Determine the (X, Y) coordinate at the center of the cell enclosing the given text.  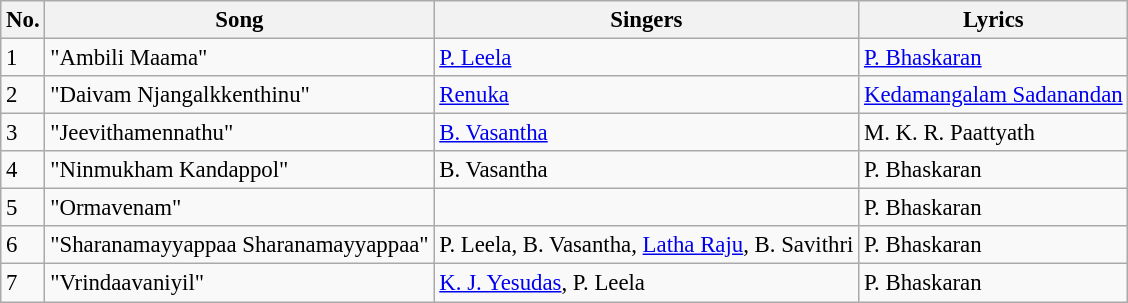
"Jeevithamennathu" (240, 133)
4 (23, 170)
"Ninmukham Kandappol" (240, 170)
2 (23, 95)
M. K. R. Paattyath (994, 133)
7 (23, 283)
Lyrics (994, 20)
Renuka (646, 95)
"Sharanamayyappaa Sharanamayyappaa" (240, 245)
Singers (646, 20)
No. (23, 20)
P. Leela (646, 58)
"Daivam Njangalkkenthinu" (240, 95)
1 (23, 58)
"Ambili Maama" (240, 58)
3 (23, 133)
K. J. Yesudas, P. Leela (646, 283)
"Vrindaavaniyil" (240, 283)
P. Leela, B. Vasantha, Latha Raju, B. Savithri (646, 245)
Kedamangalam Sadanandan (994, 95)
5 (23, 208)
Song (240, 20)
"Ormavenam" (240, 208)
6 (23, 245)
